Identify which cell holds the provided text, then report its (x, y) central coordinate. 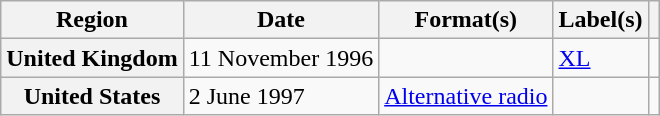
Label(s) (600, 20)
Alternative radio (466, 96)
Region (92, 20)
XL (600, 58)
Format(s) (466, 20)
2 June 1997 (280, 96)
United Kingdom (92, 58)
United States (92, 96)
Date (280, 20)
11 November 1996 (280, 58)
